Return the [x, y] coordinate for the center point of the cell that contains the specified text.  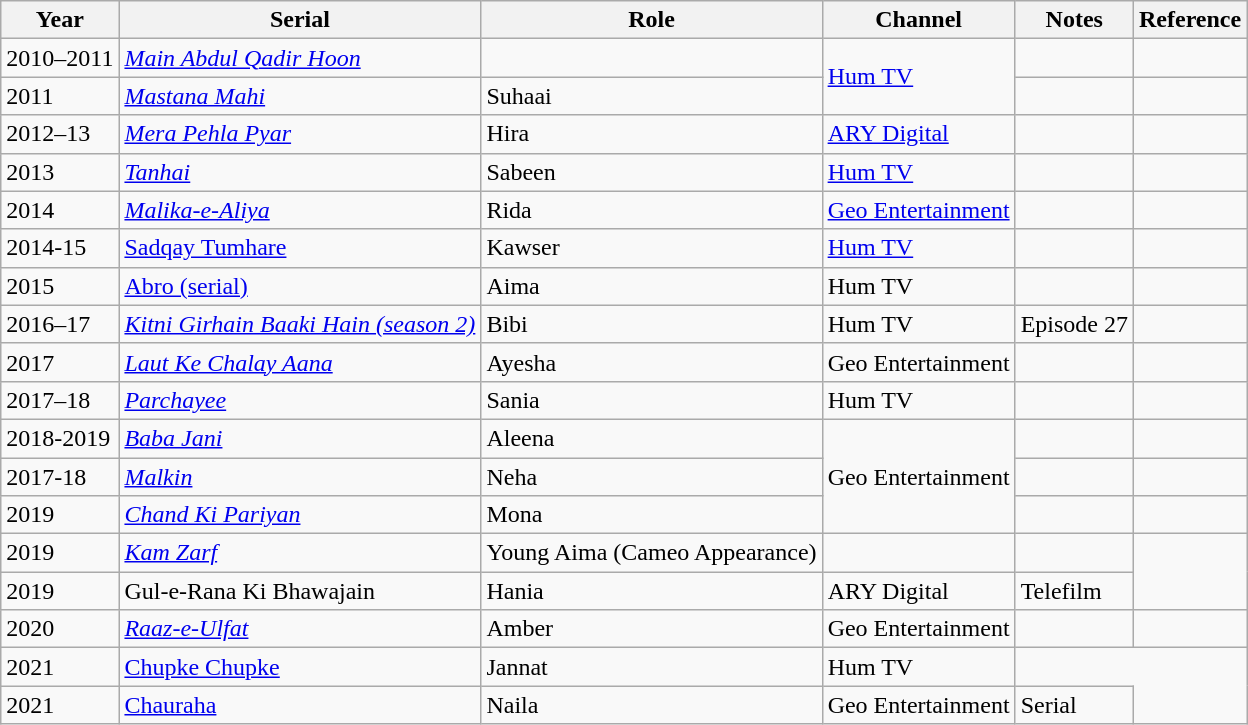
2015 [60, 286]
2014-15 [60, 248]
2014 [60, 210]
Sadqay Tumhare [300, 248]
2012–13 [60, 134]
Aleena [652, 438]
Jannat [652, 667]
Naila [652, 705]
Reference [1190, 20]
Gul-e-Rana Ki Bhawajain [300, 591]
2017 [60, 362]
Laut Ke Chalay Aana [300, 362]
Episode 27 [1074, 324]
Telefilm [1074, 591]
Kam Zarf [300, 553]
Notes [1074, 20]
2020 [60, 629]
Hania [652, 591]
Amber [652, 629]
Malkin [300, 477]
2018-2019 [60, 438]
Channel [918, 20]
Kitni Girhain Baaki Hain (season 2) [300, 324]
Rida [652, 210]
Tanhai [300, 172]
Kawser [652, 248]
2013 [60, 172]
Bibi [652, 324]
2017-18 [60, 477]
2010–2011 [60, 58]
Sabeen [652, 172]
Ayesha [652, 362]
2016–17 [60, 324]
Raaz-e-Ulfat [300, 629]
Baba Jani [300, 438]
Neha [652, 477]
Mera Pehla Pyar [300, 134]
Young Aima (Cameo Appearance) [652, 553]
Mona [652, 515]
2017–18 [60, 400]
Mastana Mahi [300, 96]
Year [60, 20]
Main Abdul Qadir Hoon [300, 58]
Malika-e-Aliya [300, 210]
Role [652, 20]
Abro (serial) [300, 286]
Parchayee [300, 400]
Chand Ki Pariyan [300, 515]
Suhaai [652, 96]
Sania [652, 400]
Chauraha [300, 705]
2011 [60, 96]
Hira [652, 134]
Aima [652, 286]
Chupke Chupke [300, 667]
